Find where the given text appears and provide that cell's center as (X, Y) coordinate. 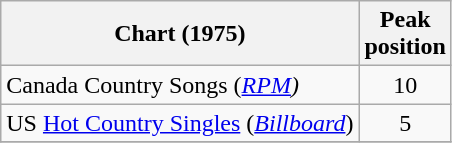
10 (405, 85)
Chart (1975) (180, 34)
US Hot Country Singles (Billboard) (180, 123)
Peakposition (405, 34)
Canada Country Songs (RPM) (180, 85)
5 (405, 123)
